Identify which cell holds the provided text, then report its (x, y) central coordinate. 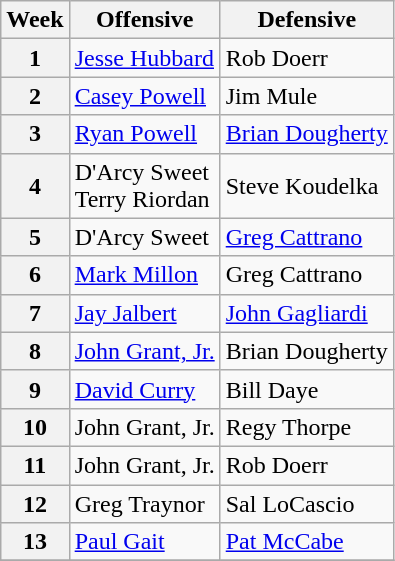
5 (35, 237)
10 (35, 427)
Ryan Powell (144, 134)
Greg Traynor (144, 503)
D'Arcy SweetTerry Riordan (144, 186)
2 (35, 96)
David Curry (144, 389)
13 (35, 542)
Offensive (144, 20)
Bill Daye (306, 389)
Jay Jalbert (144, 313)
4 (35, 186)
11 (35, 465)
12 (35, 503)
Steve Koudelka (306, 186)
1 (35, 58)
Casey Powell (144, 96)
John Gagliardi (306, 313)
Regy Thorpe (306, 427)
Jim Mule (306, 96)
Pat McCabe (306, 542)
Mark Millon (144, 275)
8 (35, 351)
9 (35, 389)
Defensive (306, 20)
D'Arcy Sweet (144, 237)
3 (35, 134)
7 (35, 313)
Jesse Hubbard (144, 58)
6 (35, 275)
Paul Gait (144, 542)
Sal LoCascio (306, 503)
Week (35, 20)
